Extract the [x, y] coordinate from the center of the cell holding the provided text.  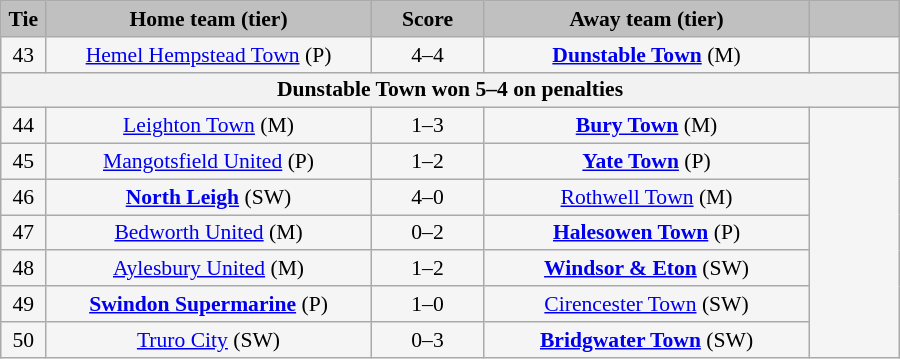
Leighton Town (M) [209, 126]
50 [24, 340]
Yate Town (P) [647, 162]
1–3 [427, 126]
44 [24, 126]
Home team (tier) [209, 19]
Truro City (SW) [209, 340]
48 [24, 269]
1–0 [427, 304]
47 [24, 233]
Away team (tier) [647, 19]
49 [24, 304]
Swindon Supermarine (P) [209, 304]
Tie [24, 19]
Aylesbury United (M) [209, 269]
4–4 [427, 55]
Windsor & Eton (SW) [647, 269]
Mangotsfield United (P) [209, 162]
46 [24, 197]
Bridgwater Town (SW) [647, 340]
4–0 [427, 197]
North Leigh (SW) [209, 197]
43 [24, 55]
45 [24, 162]
Hemel Hempstead Town (P) [209, 55]
Halesowen Town (P) [647, 233]
0–2 [427, 233]
Bedworth United (M) [209, 233]
Score [427, 19]
0–3 [427, 340]
Dunstable Town (M) [647, 55]
Cirencester Town (SW) [647, 304]
Dunstable Town won 5–4 on penalties [450, 90]
Bury Town (M) [647, 126]
Rothwell Town (M) [647, 197]
